Capture the cell that displays the provided text and extract its (x, y) central coordinate. 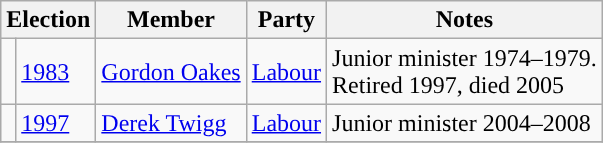
Junior minister 1974–1979.Retired 1997, died 2005 (465, 72)
1983 (56, 72)
Notes (465, 20)
Junior minister 2004–2008 (465, 123)
Member (171, 20)
Gordon Oakes (171, 72)
1997 (56, 123)
Election (48, 20)
Derek Twigg (171, 123)
Party (286, 20)
